Search for the cell housing the specified text and yield its (x, y) center coordinate. 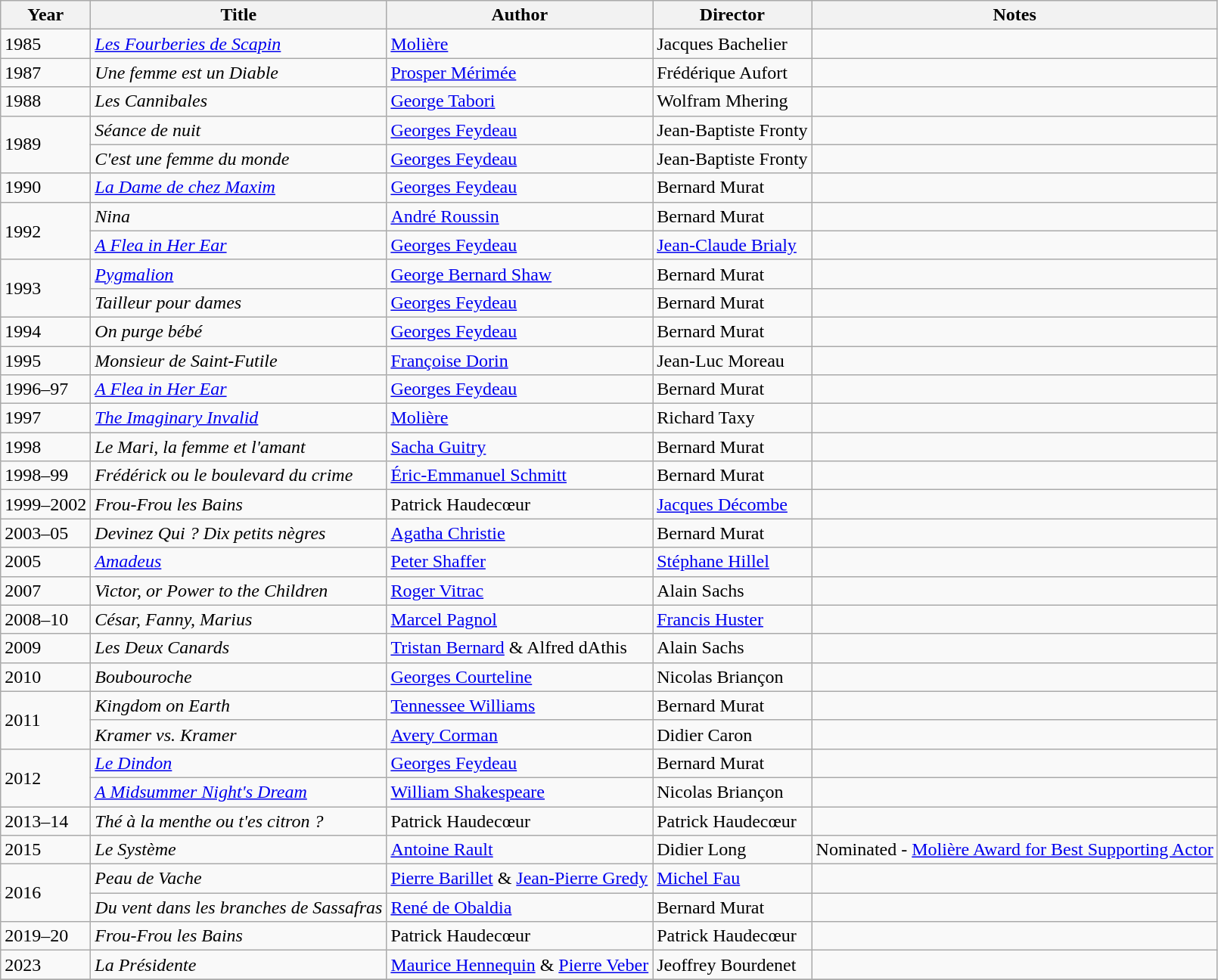
La Dame de chez Maxim (239, 188)
Jean-Claude Brialy (732, 245)
2009 (45, 648)
Le Dindon (239, 763)
Roger Vitrac (520, 591)
Devinez Qui ? Dix petits nègres (239, 533)
Le Système (239, 850)
Jacques Décombe (732, 504)
César, Fanny, Marius (239, 619)
Pierre Barillet & Jean-Pierre Gredy (520, 879)
1990 (45, 188)
Jeoffrey Bourdenet (732, 965)
2015 (45, 850)
La Présidente (239, 965)
Avery Corman (520, 734)
2019–20 (45, 936)
2011 (45, 720)
Francis Huster (732, 619)
Séance de nuit (239, 130)
Le Mari, la femme et l'amant (239, 447)
2005 (45, 562)
Richard Taxy (732, 418)
Amadeus (239, 562)
1994 (45, 331)
Director (732, 15)
1995 (45, 361)
2023 (45, 965)
René de Obaldia (520, 907)
C'est une femme du monde (239, 159)
Title (239, 15)
1999–2002 (45, 504)
On purge bébé (239, 331)
2008–10 (45, 619)
1985 (45, 44)
Tailleur pour dames (239, 302)
Boubouroche (239, 677)
1998 (45, 447)
Frédérique Aufort (732, 73)
2016 (45, 893)
Nominated - Molière Award for Best Supporting Actor (1014, 850)
2007 (45, 591)
Du vent dans les branches de Sassafras (239, 907)
Victor, or Power to the Children (239, 591)
Tennessee Williams (520, 706)
1989 (45, 144)
Jean-Luc Moreau (732, 361)
1998–99 (45, 476)
Peter Shaffer (520, 562)
Agatha Christie (520, 533)
1988 (45, 101)
Author (520, 15)
Antoine Rault (520, 850)
1993 (45, 288)
A Midsummer Night's Dream (239, 792)
2003–05 (45, 533)
Thé à la menthe ou t'es citron ? (239, 820)
Wolfram Mhering (732, 101)
Tristan Bernard & Alfred dAthis (520, 648)
Didier Long (732, 850)
Year (45, 15)
Pygmalion (239, 274)
Monsieur de Saint-Futile (239, 361)
2013–14 (45, 820)
Kramer vs. Kramer (239, 734)
Nina (239, 216)
Sacha Guitry (520, 447)
Françoise Dorin (520, 361)
Prosper Mérimée (520, 73)
Jacques Bachelier (732, 44)
Maurice Hennequin & Pierre Veber (520, 965)
Georges Courteline (520, 677)
Kingdom on Earth (239, 706)
Une femme est un Diable (239, 73)
2010 (45, 677)
Les Fourberies de Scapin (239, 44)
Frédérick ou le boulevard du crime (239, 476)
Notes (1014, 15)
George Bernard Shaw (520, 274)
Peau de Vache (239, 879)
1996–97 (45, 389)
Éric-Emmanuel Schmitt (520, 476)
Stéphane Hillel (732, 562)
The Imaginary Invalid (239, 418)
1987 (45, 73)
Didier Caron (732, 734)
William Shakespeare (520, 792)
Les Deux Canards (239, 648)
1992 (45, 231)
Marcel Pagnol (520, 619)
2012 (45, 777)
Les Cannibales (239, 101)
George Tabori (520, 101)
Michel Fau (732, 879)
André Roussin (520, 216)
1997 (45, 418)
